Identify which cell holds the provided text, then report its [X, Y] central coordinate. 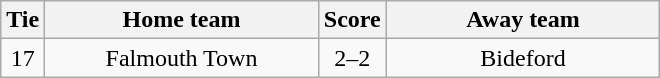
Away team [523, 20]
Home team [182, 20]
Tie [23, 20]
2–2 [352, 58]
Falmouth Town [182, 58]
Bideford [523, 58]
Score [352, 20]
17 [23, 58]
